Locate the cell with the specified text and output its (x, y) center coordinate. 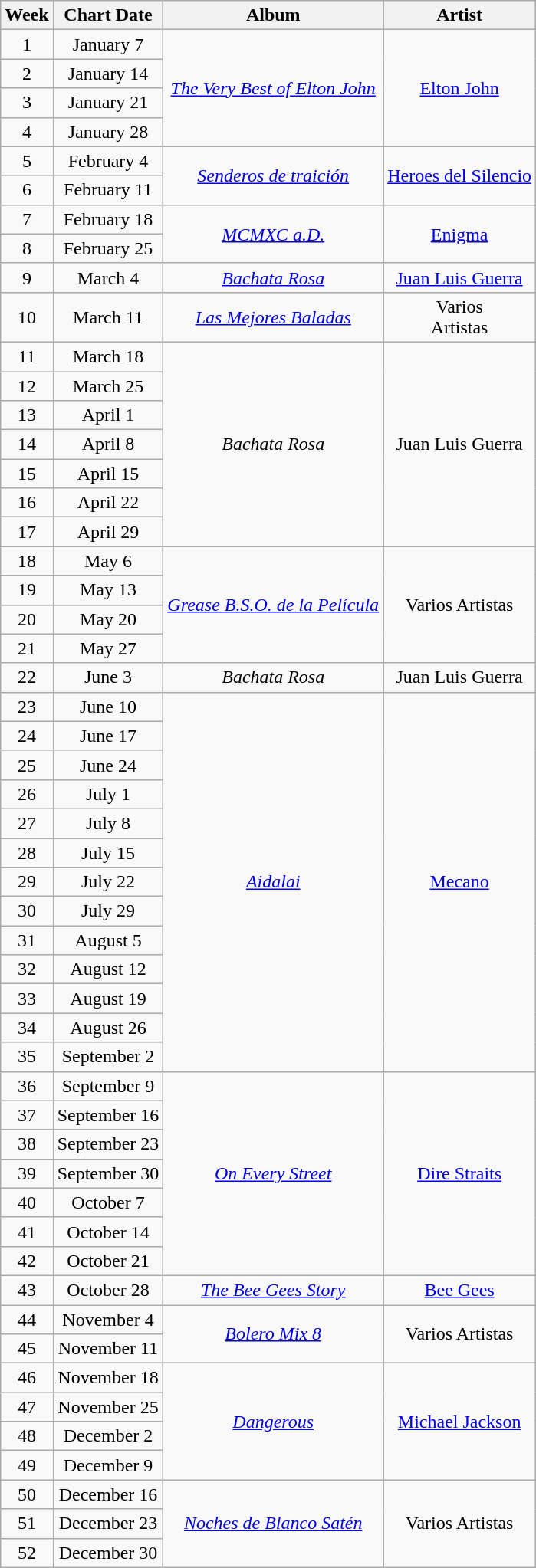
June 17 (108, 736)
16 (27, 503)
39 (27, 1173)
March 18 (108, 356)
August 26 (108, 1028)
The Very Best of Elton John (273, 88)
August 19 (108, 999)
January 28 (108, 132)
November 18 (108, 1378)
37 (27, 1115)
44 (27, 1319)
36 (27, 1086)
24 (27, 736)
Bolero Mix 8 (273, 1333)
25 (27, 765)
November 11 (108, 1349)
April 29 (108, 532)
Bee Gees (460, 1290)
July 1 (108, 794)
4 (27, 132)
33 (27, 999)
February 11 (108, 190)
May 13 (108, 590)
May 27 (108, 648)
October 28 (108, 1290)
40 (27, 1202)
Week (27, 15)
5 (27, 161)
47 (27, 1407)
May 20 (108, 619)
On Every Street (273, 1173)
48 (27, 1436)
52 (27, 1553)
June 24 (108, 765)
27 (27, 823)
Mecano (460, 881)
46 (27, 1378)
August 12 (108, 969)
49 (27, 1465)
June 3 (108, 677)
Aidalai (273, 881)
Heroes del Silencio (460, 175)
April 15 (108, 474)
February 4 (108, 161)
18 (27, 561)
December 9 (108, 1465)
November 4 (108, 1319)
15 (27, 474)
November 25 (108, 1407)
October 7 (108, 1202)
Artist (460, 15)
April 8 (108, 444)
10 (27, 317)
February 18 (108, 219)
October 21 (108, 1261)
19 (27, 590)
June 10 (108, 707)
26 (27, 794)
13 (27, 415)
Album (273, 15)
The Bee Gees Story (273, 1290)
Dire Straits (460, 1173)
32 (27, 969)
December 30 (108, 1553)
March 11 (108, 317)
July 22 (108, 882)
14 (27, 444)
March 25 (108, 385)
21 (27, 648)
43 (27, 1290)
January 14 (108, 74)
October 14 (108, 1232)
9 (27, 277)
42 (27, 1261)
34 (27, 1028)
50 (27, 1494)
29 (27, 882)
Michael Jackson (460, 1422)
May 6 (108, 561)
August 5 (108, 940)
11 (27, 356)
7 (27, 219)
February 25 (108, 248)
22 (27, 677)
MCMXC a.D. (273, 234)
July 15 (108, 853)
Dangerous (273, 1422)
September 30 (108, 1173)
8 (27, 248)
Elton John (460, 88)
April 22 (108, 503)
December 16 (108, 1494)
September 23 (108, 1144)
35 (27, 1057)
January 21 (108, 103)
December 23 (108, 1524)
30 (27, 911)
March 4 (108, 277)
VariosArtistas (460, 317)
41 (27, 1232)
23 (27, 707)
Las Mejores Baladas (273, 317)
September 9 (108, 1086)
3 (27, 103)
December 2 (108, 1436)
1 (27, 44)
12 (27, 385)
20 (27, 619)
Grease B.S.O. de la Película (273, 605)
Senderos de traición (273, 175)
51 (27, 1524)
April 1 (108, 415)
45 (27, 1349)
September 16 (108, 1115)
Enigma (460, 234)
2 (27, 74)
July 29 (108, 911)
January 7 (108, 44)
38 (27, 1144)
Chart Date (108, 15)
28 (27, 853)
17 (27, 532)
July 8 (108, 823)
6 (27, 190)
31 (27, 940)
Noches de Blanco Satén (273, 1524)
September 2 (108, 1057)
